For the text-containing cell, return its midpoint in [x, y] coordinate format. 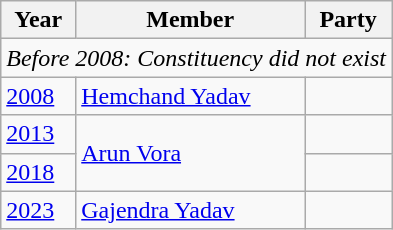
Year [38, 20]
Hemchand Yadav [190, 96]
2008 [38, 96]
2018 [38, 172]
2013 [38, 134]
Gajendra Yadav [190, 210]
Member [190, 20]
Before 2008: Constituency did not exist [196, 58]
Party [348, 20]
Arun Vora [190, 153]
2023 [38, 210]
